Find where the given text appears and provide that cell's center as (X, Y) coordinate. 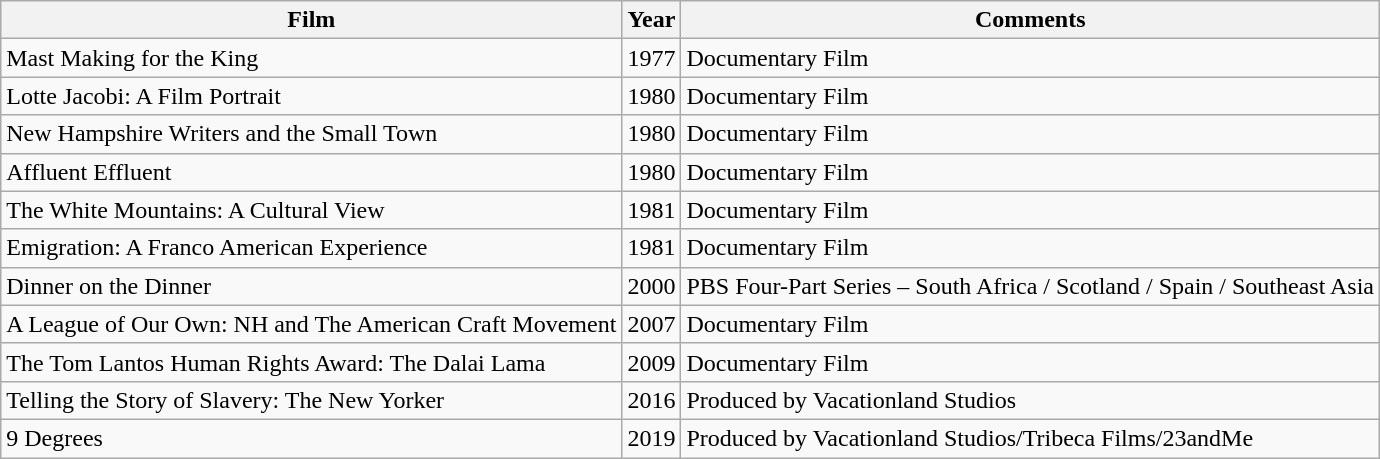
Affluent Effluent (312, 172)
PBS Four-Part Series – South Africa / Scotland / Spain / Southeast Asia (1030, 286)
The Tom Lantos Human Rights Award: The Dalai Lama (312, 362)
Dinner on the Dinner (312, 286)
Telling the Story of Slavery: The New Yorker (312, 400)
1977 (652, 58)
9 Degrees (312, 438)
Comments (1030, 20)
2019 (652, 438)
A League of Our Own: NH and The American Craft Movement (312, 324)
2016 (652, 400)
Produced by Vacationland Studios/Tribeca Films/23andMe (1030, 438)
Produced by Vacationland Studios (1030, 400)
The White Mountains: A Cultural View (312, 210)
2009 (652, 362)
2007 (652, 324)
Year (652, 20)
Film (312, 20)
Mast Making for the King (312, 58)
New Hampshire Writers and the Small Town (312, 134)
Emigration: A Franco American Experience (312, 248)
Lotte Jacobi: A Film Portrait (312, 96)
2000 (652, 286)
